Locate the cell with the specified text and output its [x, y] center coordinate. 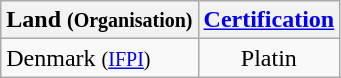
Platin [269, 58]
Land (Organisation) [100, 20]
Denmark (IFPI) [100, 58]
Certification [269, 20]
